Scan for the cell matching the given text and deliver its (X, Y) coordinate at center. 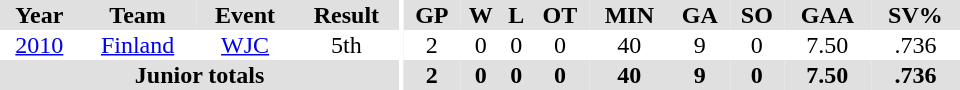
2010 (40, 45)
SV% (916, 15)
Finland (138, 45)
GAA (828, 15)
MIN (630, 15)
L (516, 15)
OT (560, 15)
SO (757, 15)
Junior totals (200, 75)
Result (346, 15)
Event (244, 15)
5th (346, 45)
WJC (244, 45)
GP (432, 15)
Team (138, 15)
W (481, 15)
Year (40, 15)
GA (700, 15)
